Determine the [x, y] coordinate at the center of the cell enclosing the given text.  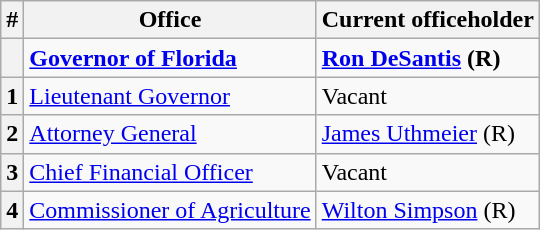
Commissioner of Agriculture [170, 210]
Wilton Simpson (R) [428, 210]
1 [12, 96]
Chief Financial Officer [170, 172]
Current officeholder [428, 20]
Attorney General [170, 134]
James Uthmeier (R) [428, 134]
Governor of Florida [170, 58]
3 [12, 172]
Office [170, 20]
Ron DeSantis (R) [428, 58]
# [12, 20]
2 [12, 134]
4 [12, 210]
Lieutenant Governor [170, 96]
